Provide the (x, y) coordinate of the cell's center where the given text is located.  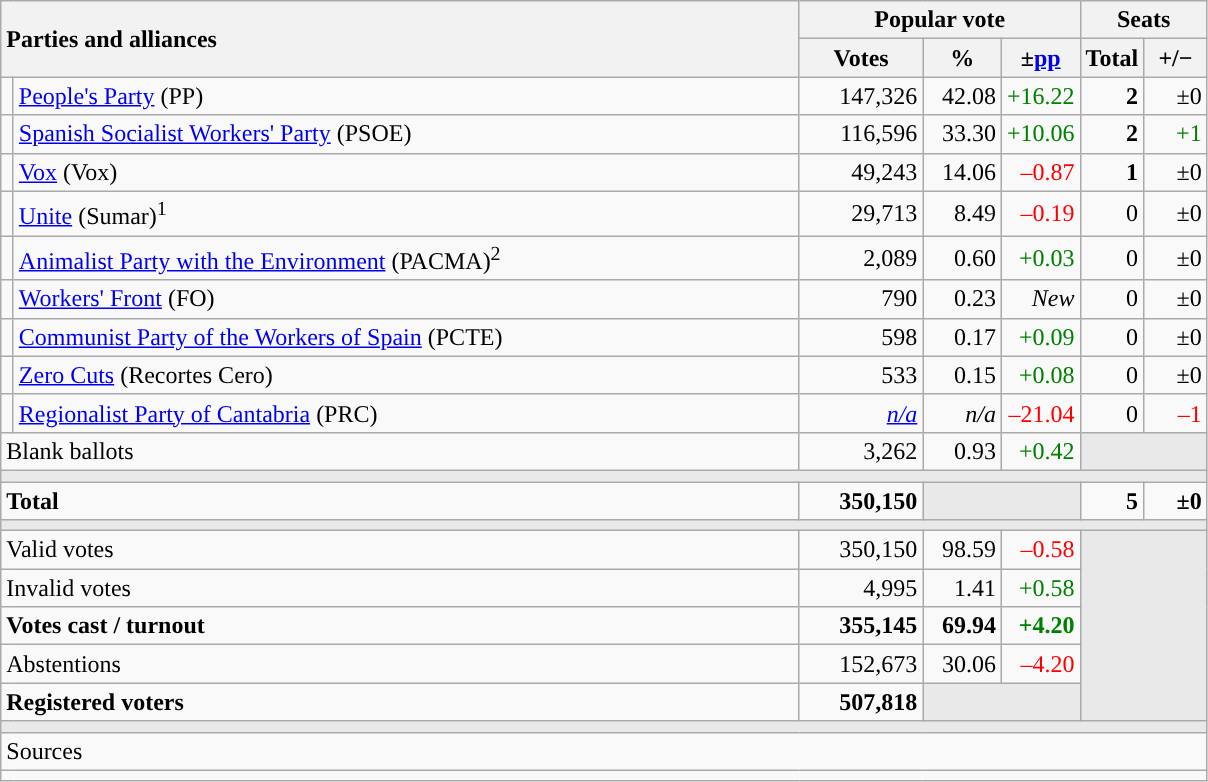
98.59 (962, 550)
New (1040, 299)
–0.19 (1040, 214)
Spanish Socialist Workers' Party (PSOE) (406, 134)
14.06 (962, 172)
1 (1112, 172)
+0.09 (1040, 337)
0.23 (962, 299)
2,089 (861, 258)
+10.06 (1040, 134)
Votes cast / turnout (400, 626)
+0.42 (1040, 451)
Parties and alliances (400, 39)
533 (861, 375)
Workers' Front (FO) (406, 299)
Communist Party of the Workers of Spain (PCTE) (406, 337)
People's Party (PP) (406, 96)
+0.03 (1040, 258)
+4.20 (1040, 626)
147,326 (861, 96)
0.15 (962, 375)
29,713 (861, 214)
355,145 (861, 626)
Zero Cuts (Recortes Cero) (406, 375)
Unite (Sumar)1 (406, 214)
790 (861, 299)
Abstentions (400, 664)
Invalid votes (400, 588)
–0.87 (1040, 172)
Blank ballots (400, 451)
5 (1112, 501)
Sources (604, 751)
69.94 (962, 626)
3,262 (861, 451)
0.93 (962, 451)
±pp (1040, 58)
8.49 (962, 214)
Valid votes (400, 550)
Seats (1144, 20)
30.06 (962, 664)
0.17 (962, 337)
598 (861, 337)
+16.22 (1040, 96)
1.41 (962, 588)
Registered voters (400, 702)
0.60 (962, 258)
–0.58 (1040, 550)
507,818 (861, 702)
–1 (1176, 413)
33.30 (962, 134)
42.08 (962, 96)
116,596 (861, 134)
–21.04 (1040, 413)
4,995 (861, 588)
Popular vote (940, 20)
% (962, 58)
–4.20 (1040, 664)
Animalist Party with the Environment (PACMA)2 (406, 258)
+1 (1176, 134)
+0.08 (1040, 375)
Vox (Vox) (406, 172)
+/− (1176, 58)
Votes (861, 58)
Regionalist Party of Cantabria (PRC) (406, 413)
49,243 (861, 172)
+0.58 (1040, 588)
152,673 (861, 664)
